Search for the cell housing the specified text and yield its (x, y) center coordinate. 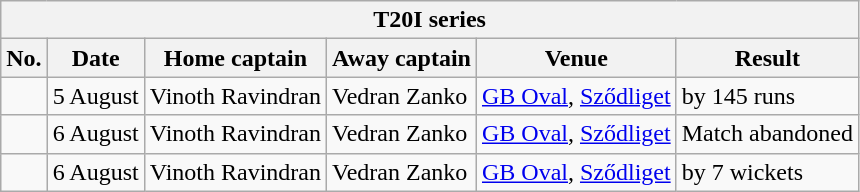
Away captain (402, 58)
Venue (576, 58)
Home captain (235, 58)
No. (24, 58)
T20I series (430, 20)
5 August (96, 96)
by 7 wickets (767, 172)
Date (96, 58)
Match abandoned (767, 134)
Result (767, 58)
by 145 runs (767, 96)
